Extract the [X, Y] coordinate from the center of the cell holding the provided text.  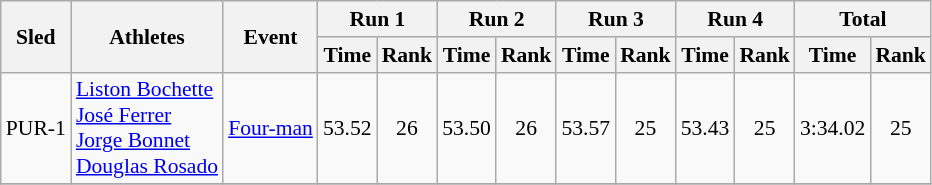
Run 1 [378, 19]
Sled [36, 36]
Four-man [270, 128]
53.52 [348, 128]
Liston BochetteJosé FerrerJorge BonnetDouglas Rosado [147, 128]
3:34.02 [832, 128]
PUR-1 [36, 128]
Athletes [147, 36]
53.43 [706, 128]
Run 3 [616, 19]
Run 4 [736, 19]
53.57 [586, 128]
Event [270, 36]
53.50 [466, 128]
Run 2 [496, 19]
Total [863, 19]
